Search for the cell housing the specified text and yield its [X, Y] center coordinate. 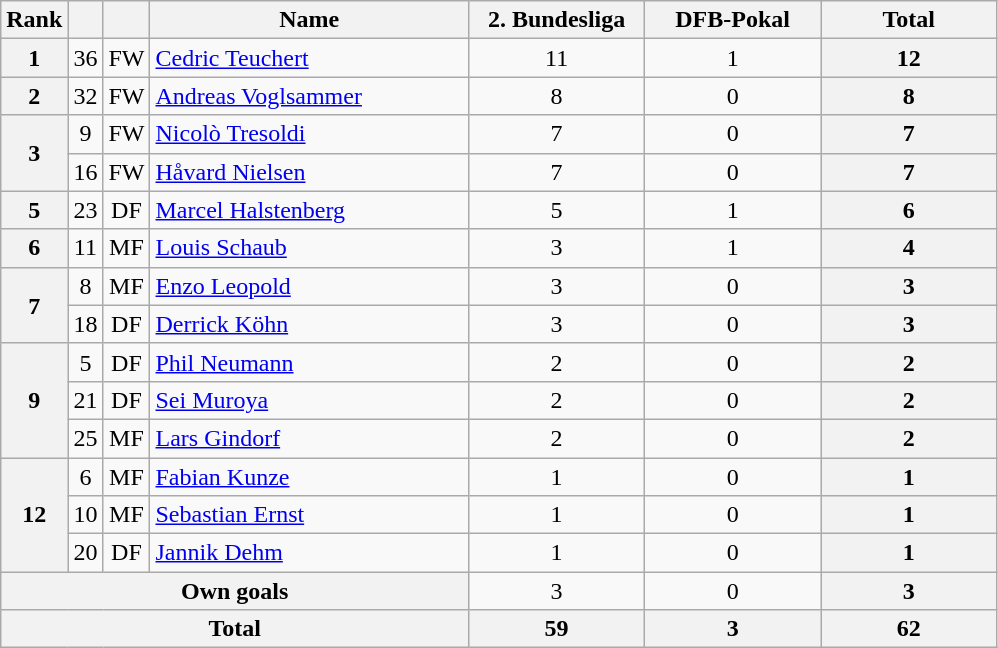
Sebastian Ernst [310, 515]
32 [86, 96]
Louis Schaub [310, 248]
Phil Neumann [310, 362]
20 [86, 553]
DFB-Pokal [733, 20]
18 [86, 324]
Andreas Voglsammer [310, 96]
10 [86, 515]
2. Bundesliga [557, 20]
Cedric Teuchert [310, 58]
Rank [34, 20]
Own goals [235, 591]
Fabian Kunze [310, 477]
23 [86, 210]
Enzo Leopold [310, 286]
Marcel Halstenberg [310, 210]
16 [86, 172]
25 [86, 438]
Nicolò Tresoldi [310, 134]
Lars Gindorf [310, 438]
62 [909, 629]
Jannik Dehm [310, 553]
21 [86, 400]
4 [909, 248]
59 [557, 629]
Sei Muroya [310, 400]
36 [86, 58]
Name [310, 20]
Håvard Nielsen [310, 172]
Derrick Köhn [310, 324]
